Extract the (x, y) coordinate from the center of the cell holding the provided text.  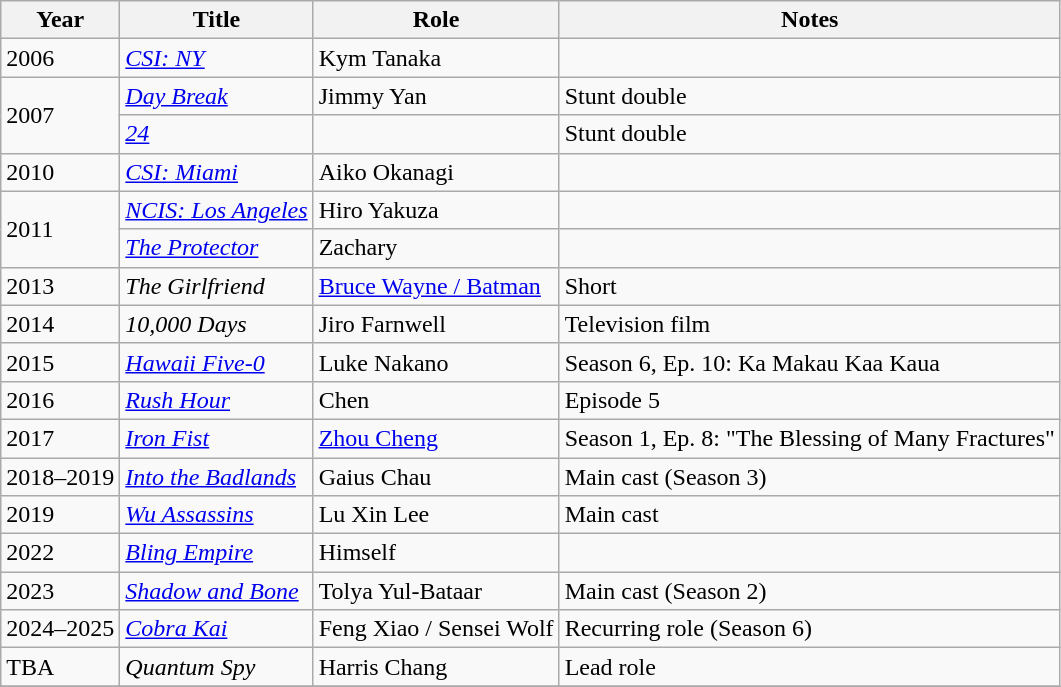
CSI: NY (216, 58)
Notes (810, 20)
Main cast (Season 2) (810, 591)
Himself (436, 553)
Main cast (810, 515)
Lead role (810, 667)
Bruce Wayne / Batman (436, 286)
2018–2019 (60, 477)
Luke Nakano (436, 362)
The Protector (216, 248)
2011 (60, 229)
2014 (60, 324)
Chen (436, 400)
Into the Badlands (216, 477)
Day Break (216, 96)
Role (436, 20)
2015 (60, 362)
2017 (60, 438)
2007 (60, 115)
Zhou Cheng (436, 438)
CSI: Miami (216, 172)
Feng Xiao / Sensei Wolf (436, 629)
2006 (60, 58)
The Girlfriend (216, 286)
Season 1, Ep. 8: "The Blessing of Many Fractures" (810, 438)
Jimmy Yan (436, 96)
Iron Fist (216, 438)
Year (60, 20)
24 (216, 134)
Shadow and Bone (216, 591)
2022 (60, 553)
Wu Assassins (216, 515)
Rush Hour (216, 400)
Harris Chang (436, 667)
Quantum Spy (216, 667)
Lu Xin Lee (436, 515)
Episode 5 (810, 400)
Bling Empire (216, 553)
Television film (810, 324)
2016 (60, 400)
2023 (60, 591)
Cobra Kai (216, 629)
2019 (60, 515)
NCIS: Los Angeles (216, 210)
Recurring role (Season 6) (810, 629)
Hawaii Five-0 (216, 362)
Kym Tanaka (436, 58)
Title (216, 20)
Jiro Farnwell (436, 324)
2024–2025 (60, 629)
Hiro Yakuza (436, 210)
2010 (60, 172)
TBA (60, 667)
Short (810, 286)
2013 (60, 286)
Tolya Yul-Bataar (436, 591)
Zachary (436, 248)
Gaius Chau (436, 477)
Main cast (Season 3) (810, 477)
10,000 Days (216, 324)
Aiko Okanagi (436, 172)
Season 6, Ep. 10: Ka Makau Kaa Kaua (810, 362)
